Capture the cell that displays the provided text and extract its [x, y] central coordinate. 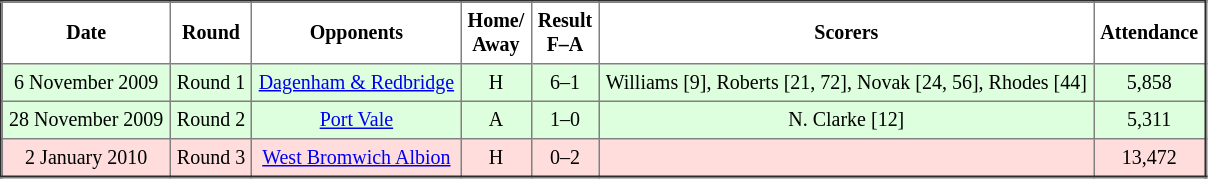
A [496, 120]
N. Clarke [12] [846, 120]
Date [86, 33]
Opponents [356, 33]
Williams [9], Roberts [21, 72], Novak [24, 56], Rhodes [44] [846, 83]
5,311 [1150, 120]
Dagenham & Redbridge [356, 83]
Round 3 [211, 158]
2 January 2010 [86, 158]
1–0 [565, 120]
West Bromwich Albion [356, 158]
Port Vale [356, 120]
Round 1 [211, 83]
5,858 [1150, 83]
6 November 2009 [86, 83]
6–1 [565, 83]
Scorers [846, 33]
0–2 [565, 158]
Home/Away [496, 33]
13,472 [1150, 158]
Round [211, 33]
ResultF–A [565, 33]
Round 2 [211, 120]
28 November 2009 [86, 120]
Attendance [1150, 33]
